Scan for the cell matching the given text and deliver its (x, y) coordinate at center. 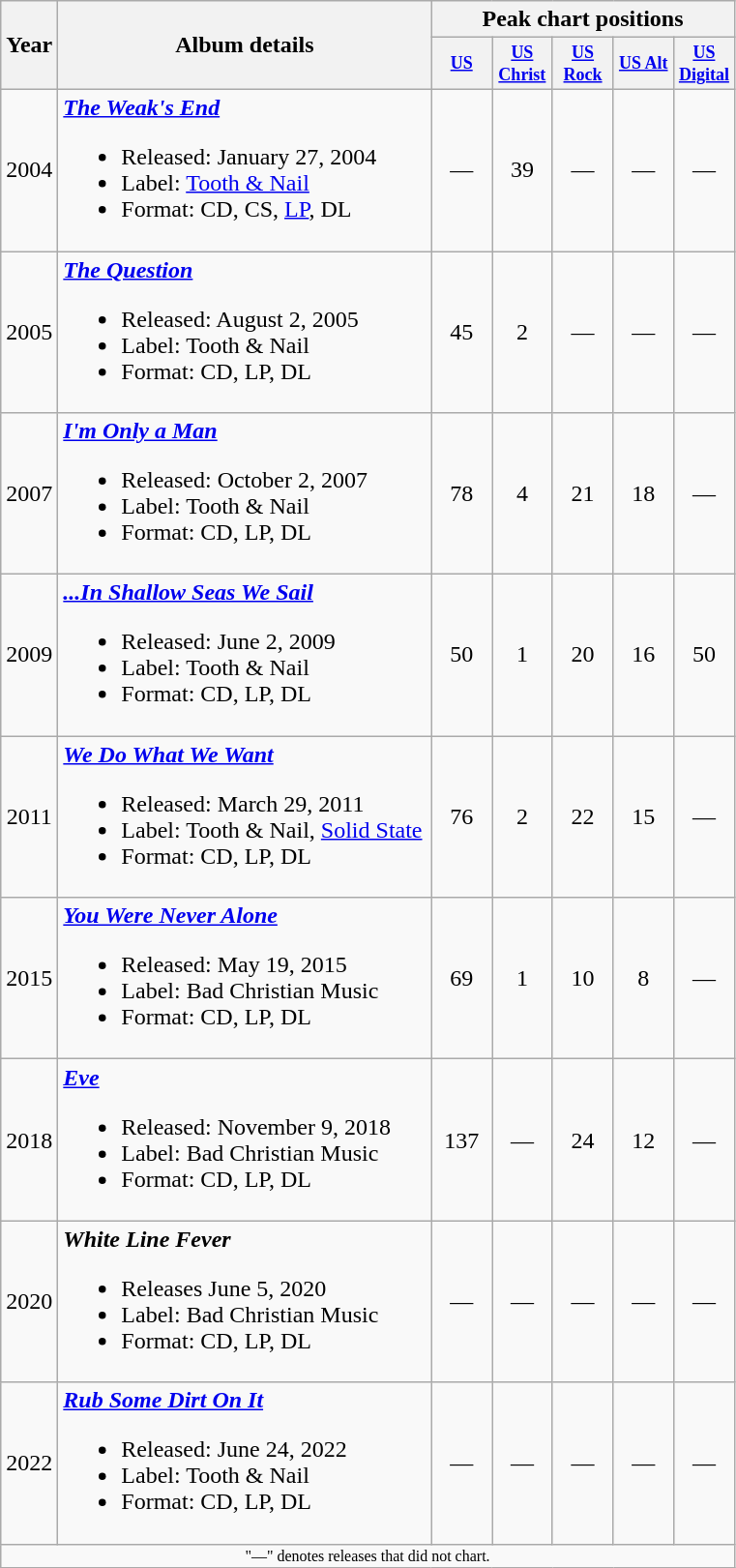
39 (522, 170)
US Rock (582, 64)
...In Shallow Seas We SailReleased: June 2, 2009Label: Tooth & NailFormat: CD, LP, DL (245, 656)
15 (644, 816)
EveReleased: November 9, 2018Label: Bad Christian MusicFormat: CD, LP, DL (245, 1139)
2015 (29, 979)
"—" denotes releases that did not chart. (368, 1555)
20 (582, 656)
22 (582, 816)
Rub Some Dirt On ItReleased: June 24, 2022Label: Tooth & NailFormat: CD, LP, DL (245, 1463)
12 (644, 1139)
69 (462, 979)
US Alt (644, 64)
45 (462, 333)
21 (582, 493)
Peak chart positions (582, 19)
The QuestionReleased: August 2, 2005Label: Tooth & NailFormat: CD, LP, DL (245, 333)
US Christ (522, 64)
76 (462, 816)
10 (582, 979)
2009 (29, 656)
We Do What We WantReleased: March 29, 2011Label: Tooth & Nail, Solid StateFormat: CD, LP, DL (245, 816)
You Were Never AloneReleased: May 19, 2015Label: Bad Christian MusicFormat: CD, LP, DL (245, 979)
137 (462, 1139)
Album details (245, 45)
2018 (29, 1139)
8 (644, 979)
18 (644, 493)
78 (462, 493)
2011 (29, 816)
US (462, 64)
Year (29, 45)
I'm Only a ManReleased: October 2, 2007Label: Tooth & NailFormat: CD, LP, DL (245, 493)
2004 (29, 170)
16 (644, 656)
The Weak's EndReleased: January 27, 2004Label: Tooth & NailFormat: CD, CS, LP, DL (245, 170)
2007 (29, 493)
2020 (29, 1302)
White Line FeverReleases June 5, 2020Label: Bad Christian MusicFormat: CD, LP, DL (245, 1302)
2022 (29, 1463)
US Digital (704, 64)
4 (522, 493)
2005 (29, 333)
24 (582, 1139)
